For the text-containing cell, return its midpoint in [X, Y] coordinate format. 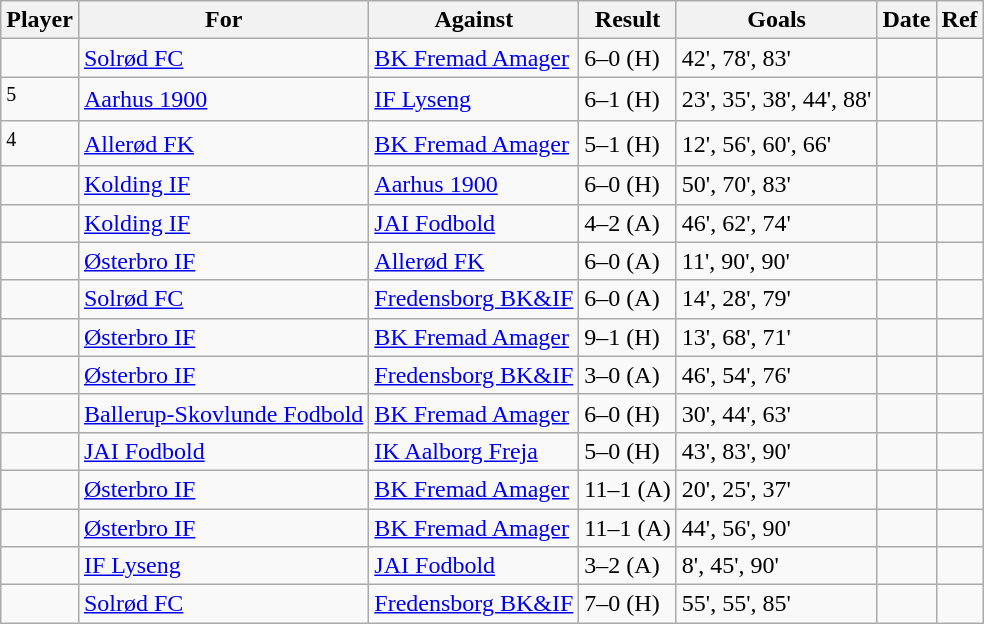
23', 35', 38', 44', 88' [776, 100]
13', 68', 71' [776, 337]
Against [474, 20]
Date [906, 20]
4 [40, 144]
50', 70', 83' [776, 185]
55', 55', 85' [776, 604]
4–2 (A) [628, 223]
5–1 (H) [628, 144]
44', 56', 90' [776, 528]
9–1 (H) [628, 337]
Player [40, 20]
5–0 (H) [628, 451]
7–0 (H) [628, 604]
20', 25', 37' [776, 489]
46', 54', 76' [776, 375]
12', 56', 60', 66' [776, 144]
For [223, 20]
3–0 (A) [628, 375]
Result [628, 20]
Ref [960, 20]
Ballerup-Skovlunde Fodbold [223, 413]
14', 28', 79' [776, 299]
8', 45', 90' [776, 566]
46', 62', 74' [776, 223]
30', 44', 63' [776, 413]
5 [40, 100]
IK Aalborg Freja [474, 451]
42', 78', 83' [776, 58]
11', 90', 90' [776, 261]
6–1 (H) [628, 100]
43', 83', 90' [776, 451]
3–2 (A) [628, 566]
Goals [776, 20]
